Identify which cell holds the provided text, then report its [X, Y] central coordinate. 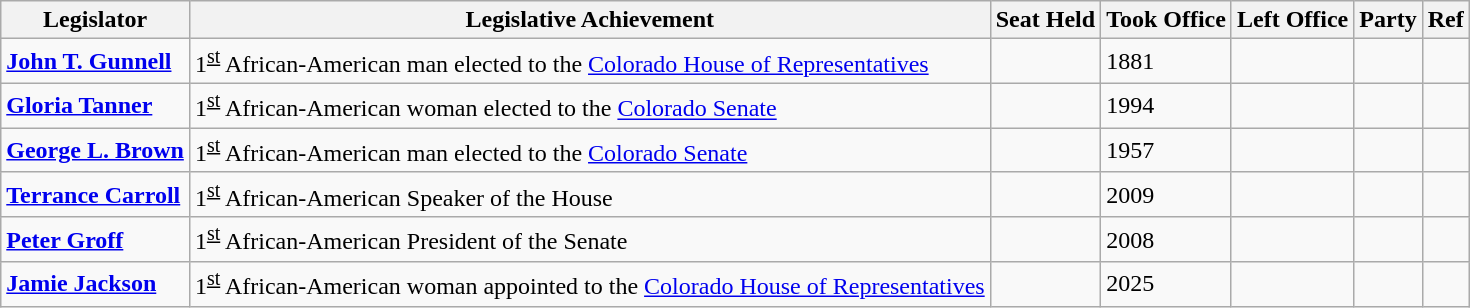
1st African-American President of the Senate [590, 240]
1st African-American Speaker of the House [590, 194]
1st African-American man elected to the Colorado House of Representatives [590, 62]
Peter Groff [96, 240]
1st African-American man elected to the Colorado Senate [590, 150]
Jamie Jackson [96, 284]
Ref [1446, 20]
Took Office [1166, 20]
2009 [1166, 194]
Legislator [96, 20]
Party [1388, 20]
John T. Gunnell [96, 62]
1994 [1166, 106]
1881 [1166, 62]
Left Office [1292, 20]
1957 [1166, 150]
2025 [1166, 284]
Gloria Tanner [96, 106]
Legislative Achievement [590, 20]
1st African-American woman elected to the Colorado Senate [590, 106]
Terrance Carroll [96, 194]
George L. Brown [96, 150]
Seat Held [1045, 20]
1st African-American woman appointed to the Colorado House of Representatives [590, 284]
2008 [1166, 240]
